Identify which cell holds the provided text, then report its (X, Y) central coordinate. 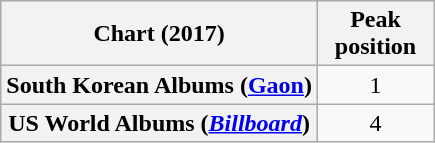
1 (375, 85)
Chart (2017) (160, 34)
US World Albums (Billboard) (160, 123)
South Korean Albums (Gaon) (160, 85)
4 (375, 123)
Peakposition (375, 34)
